Find where the given text appears and provide that cell's center as (x, y) coordinate. 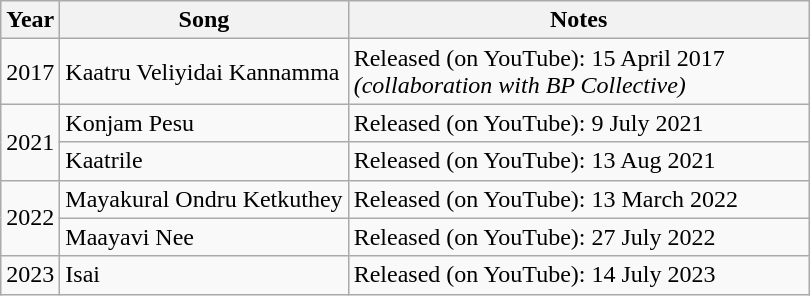
Mayakural Ondru Ketkuthey (204, 199)
2017 (30, 72)
2023 (30, 275)
Released (on YouTube): 9 July 2021 (578, 123)
Kaatrile (204, 161)
Year (30, 20)
Maayavi Nee (204, 237)
Released (on YouTube): 15 April 2017 (collaboration with BP Collective) (578, 72)
Konjam Pesu (204, 123)
Kaatru Veliyidai Kannamma (204, 72)
Released (on YouTube): 13 Aug 2021 (578, 161)
2022 (30, 218)
Released (on YouTube): 14 July 2023 (578, 275)
Released (on YouTube): 13 March 2022 (578, 199)
Notes (578, 20)
Song (204, 20)
2021 (30, 142)
Isai (204, 275)
Released (on YouTube): 27 July 2022 (578, 237)
